Identify which cell holds the provided text, then report its (x, y) central coordinate. 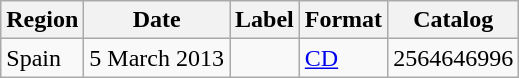
Date (157, 20)
Spain (42, 58)
CD (343, 58)
Catalog (454, 20)
Label (265, 20)
5 March 2013 (157, 58)
2564646996 (454, 58)
Format (343, 20)
Region (42, 20)
